Find where the given text appears and provide that cell's center as [X, Y] coordinate. 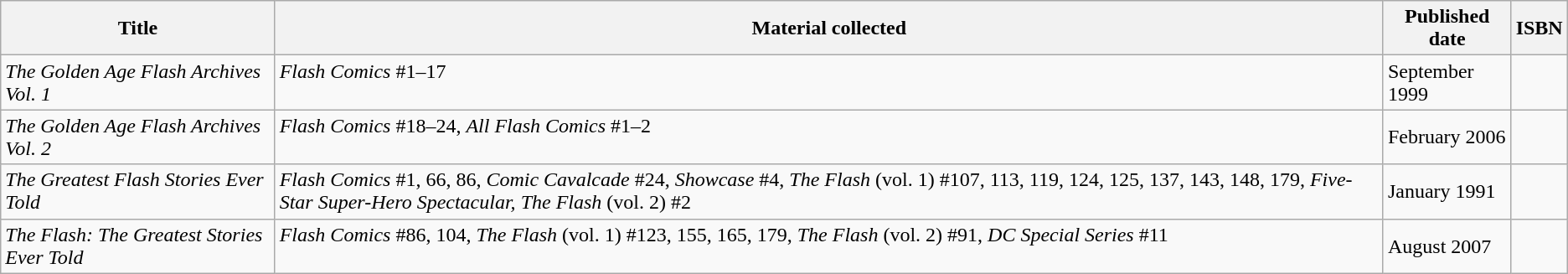
September 1999 [1447, 82]
Flash Comics #86, 104, The Flash (vol. 1) #123, 155, 165, 179, The Flash (vol. 2) #91, DC Special Series #11 [829, 246]
Flash Comics #1–17 [829, 82]
February 2006 [1447, 137]
January 1991 [1447, 191]
The Flash: The Greatest Stories Ever Told [137, 246]
The Golden Age Flash Archives Vol. 2 [137, 137]
The Greatest Flash Stories Ever Told [137, 191]
Flash Comics #18–24, All Flash Comics #1–2 [829, 137]
Title [137, 28]
The Golden Age Flash Archives Vol. 1 [137, 82]
Published date [1447, 28]
ISBN [1540, 28]
Material collected [829, 28]
August 2007 [1447, 246]
